Return the (X, Y) coordinate for the center point of the cell that contains the specified text.  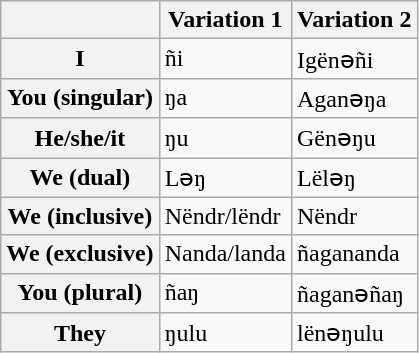
Nanda/landa (225, 254)
You (singular) (80, 98)
Aganəŋa (354, 98)
We (inclusive) (80, 216)
Gënəŋu (354, 138)
ŋu (225, 138)
You (plural) (80, 293)
We (exclusive) (80, 254)
ñaŋ (225, 293)
We (dual) (80, 178)
ñaganəñaŋ (354, 293)
Lëləŋ (354, 178)
ñi (225, 59)
I (80, 59)
He/she/it (80, 138)
Nëndr (354, 216)
lënəŋulu (354, 333)
ŋulu (225, 333)
Variation 1 (225, 20)
ŋa (225, 98)
Nëndr/lëndr (225, 216)
Ləŋ (225, 178)
They (80, 333)
ñagananda (354, 254)
Variation 2 (354, 20)
Igënəñi (354, 59)
